Locate the cell with the specified text and output its (X, Y) center coordinate. 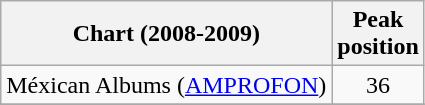
Peakposition (378, 34)
Méxican Albums (AMPROFON) (166, 85)
Chart (2008-2009) (166, 34)
36 (378, 85)
